Provide the (X, Y) coordinate of the cell's center where the given text is located.  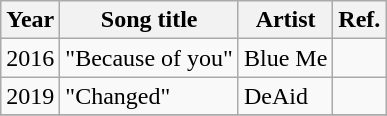
DeAid (285, 96)
"Because of you" (150, 58)
Year (30, 20)
Song title (150, 20)
Artist (285, 20)
2019 (30, 96)
Ref. (360, 20)
"Changed" (150, 96)
Blue Me (285, 58)
2016 (30, 58)
